Scan for the cell matching the given text and deliver its (X, Y) coordinate at center. 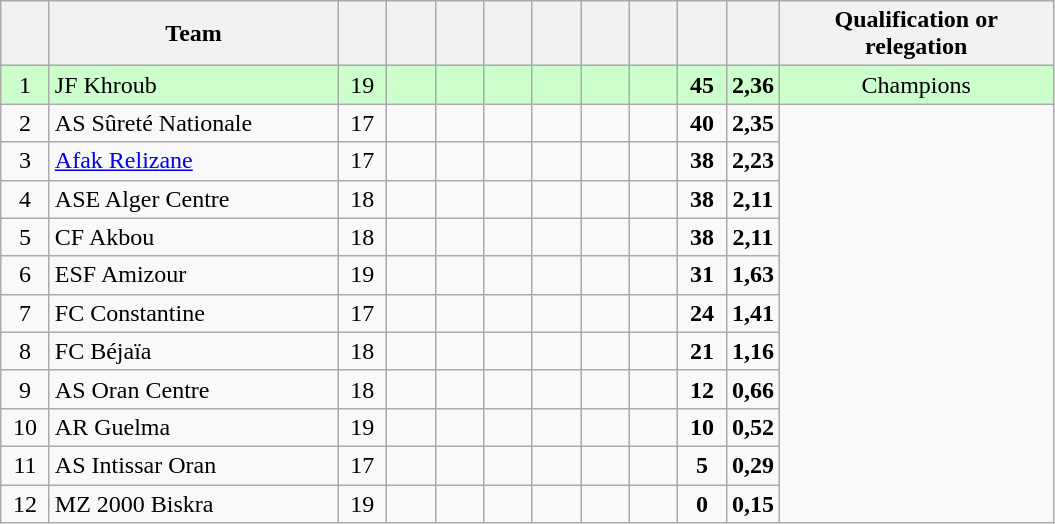
40 (702, 123)
0,15 (752, 503)
CF Akbou (194, 237)
AS Oran Centre (194, 389)
FC Béjaïa (194, 351)
6 (26, 275)
4 (26, 199)
31 (702, 275)
Champions (916, 85)
1 (26, 85)
MZ 2000 Biskra (194, 503)
AS Sûreté Nationale (194, 123)
AS Intissar Oran (194, 465)
ASE Alger Centre (194, 199)
2,35 (752, 123)
2 (26, 123)
8 (26, 351)
FC Constantine (194, 313)
3 (26, 161)
1,41 (752, 313)
1,16 (752, 351)
24 (702, 313)
21 (702, 351)
0,66 (752, 389)
ESF Amizour (194, 275)
2,23 (752, 161)
2,36 (752, 85)
45 (702, 85)
0 (702, 503)
0,52 (752, 427)
JF Khroub (194, 85)
Team (194, 34)
Afak Relizane (194, 161)
1,63 (752, 275)
Qualification or relegation (916, 34)
9 (26, 389)
11 (26, 465)
7 (26, 313)
0,29 (752, 465)
AR Guelma (194, 427)
